Return (x, y) of the center of cell containing provided text 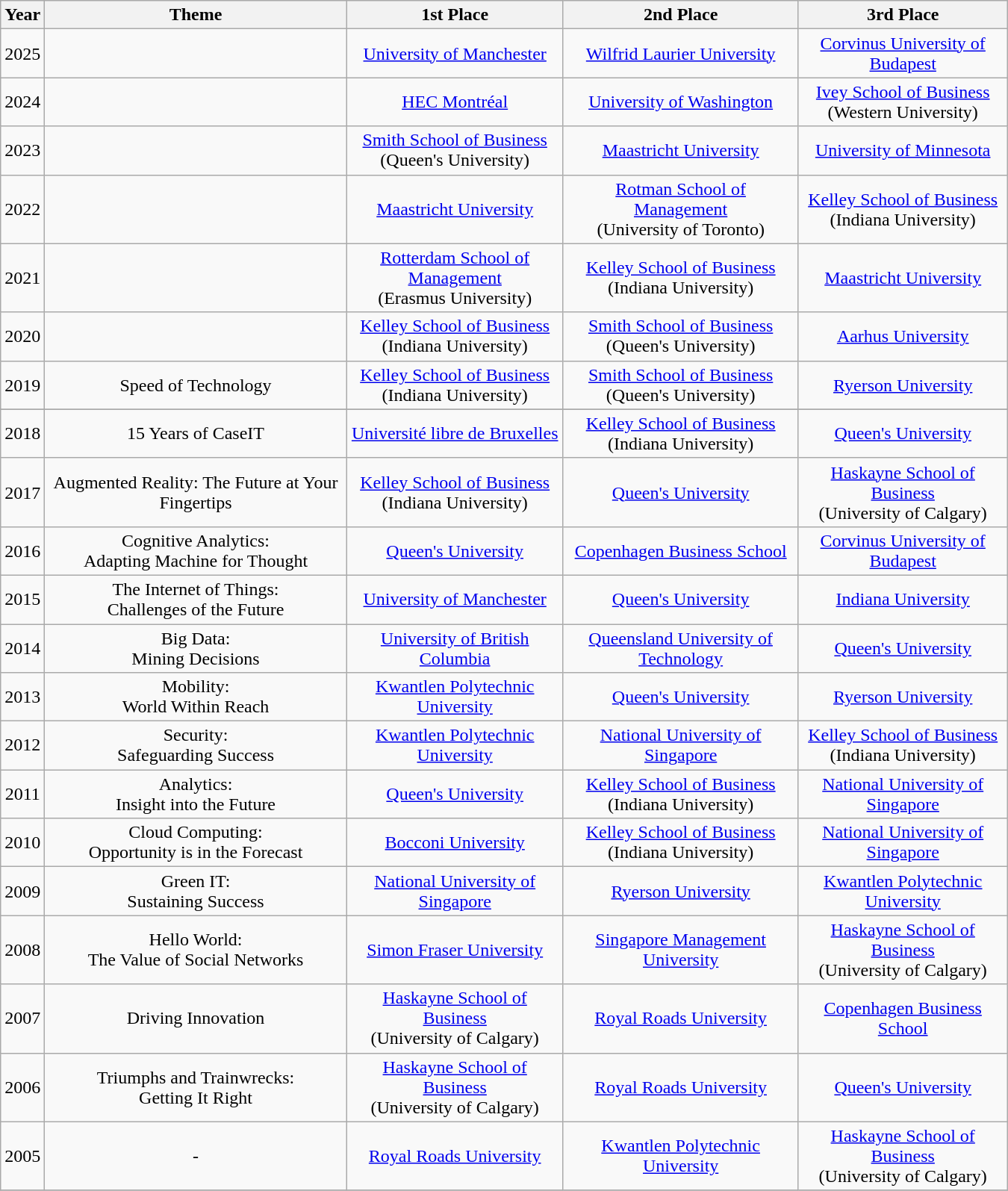
Indiana University (903, 599)
The Internet of Things: Challenges of the Future (196, 599)
Rotman School of Management (University of Toronto) (681, 209)
2005 (22, 1156)
2025 (22, 54)
3rd Place (903, 15)
2013 (22, 697)
Security: Safeguarding Success (196, 745)
Singapore Management University (681, 950)
HEC Montréal (455, 102)
Year (22, 15)
Driving Innovation (196, 1019)
2022 (22, 209)
Rotterdam School of Management (Erasmus University) (455, 278)
2019 (22, 385)
2011 (22, 794)
Triumphs and Trainwrecks: Getting It Right (196, 1087)
15 Years of CaseIT (196, 433)
2018 (22, 433)
- (196, 1156)
Big Data: Mining Decisions (196, 648)
Speed of Technology (196, 385)
Bocconi University (455, 842)
2006 (22, 1087)
Cognitive Analytics:Adapting Machine for Thought (196, 551)
Ivey School of Business (Western University) (903, 102)
1st Place (455, 15)
2nd Place (681, 15)
University of Washington (681, 102)
2020 (22, 336)
2023 (22, 151)
2015 (22, 599)
2024 (22, 102)
Cloud Computing: Opportunity is in the Forecast (196, 842)
Aarhus University (903, 336)
Wilfrid Laurier University (681, 54)
Hello World: The Value of Social Networks (196, 950)
2017 (22, 492)
University of Minnesota (903, 151)
2021 (22, 278)
2009 (22, 892)
2014 (22, 648)
2007 (22, 1019)
2016 (22, 551)
2008 (22, 950)
Simon Fraser University (455, 950)
Université libre de Bruxelles (455, 433)
Theme (196, 15)
2010 (22, 842)
Mobility: World Within Reach (196, 697)
Green IT: Sustaining Success (196, 892)
2012 (22, 745)
Augmented Reality: The Future at Your Fingertips (196, 492)
Queensland University of Technology (681, 648)
Analytics: Insight into the Future (196, 794)
University of British Columbia (455, 648)
